Extract the [x, y] coordinate from the center of the cell holding the provided text.  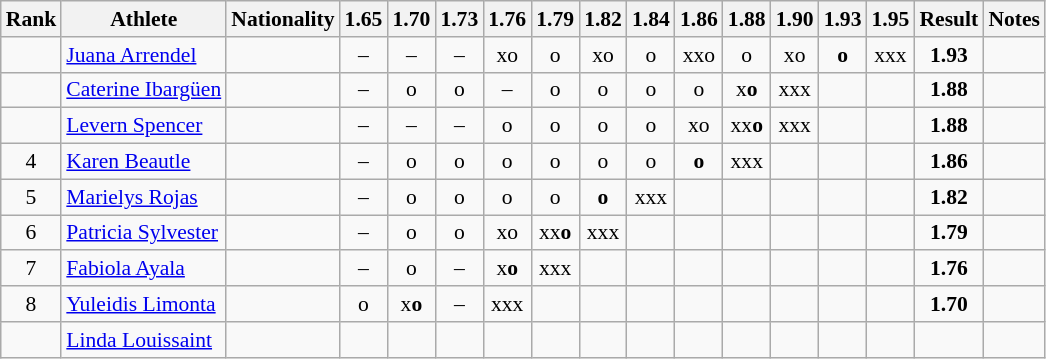
Rank [32, 19]
Marielys Rojas [144, 197]
5 [32, 197]
7 [32, 269]
Yuleidis Limonta [144, 304]
6 [32, 233]
Linda Louissaint [144, 340]
Karen Beautle [144, 162]
Nationality [282, 19]
1.73 [459, 19]
8 [32, 304]
1.95 [891, 19]
Fabiola Ayala [144, 269]
Levern Spencer [144, 126]
Notes [1014, 19]
Caterine Ibargüen [144, 90]
4 [32, 162]
1.65 [364, 19]
Result [948, 19]
Juana Arrendel [144, 55]
Athlete [144, 19]
1.84 [651, 19]
1.90 [795, 19]
Patricia Sylvester [144, 233]
